From the cell containing the given text, extract its center point as [x, y] coordinate. 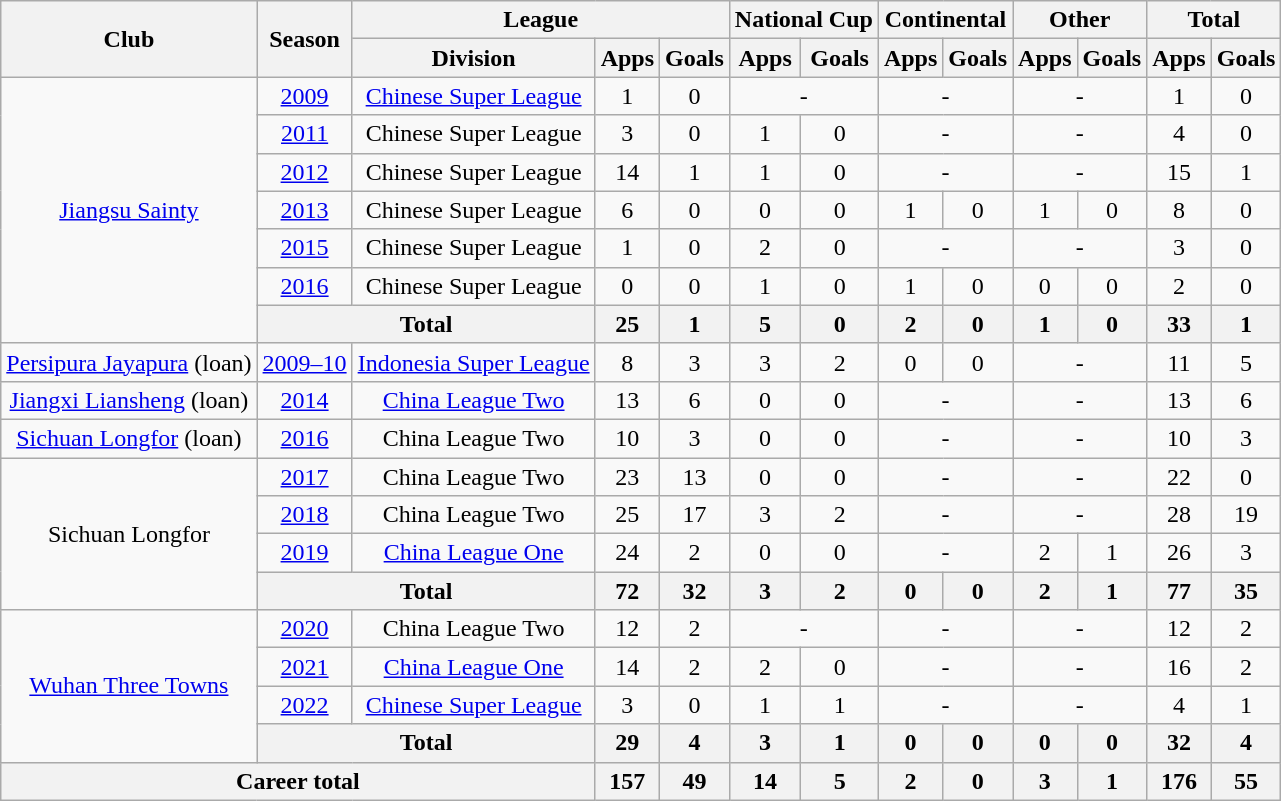
22 [1179, 477]
League [540, 20]
19 [1246, 515]
77 [1179, 591]
49 [695, 781]
Jiangxi Liansheng (loan) [129, 400]
17 [695, 515]
2009 [304, 96]
Wuhan Three Towns [129, 686]
Club [129, 39]
Other [1080, 20]
2011 [304, 134]
23 [627, 477]
2015 [304, 248]
Sichuan Longfor [129, 534]
Career total [298, 781]
28 [1179, 515]
33 [1179, 324]
55 [1246, 781]
2013 [304, 210]
Division [474, 58]
Persipura Jayapura (loan) [129, 362]
2009–10 [304, 362]
Jiangsu Sainty [129, 210]
157 [627, 781]
2014 [304, 400]
2018 [304, 515]
2017 [304, 477]
2022 [304, 705]
2019 [304, 553]
176 [1179, 781]
Sichuan Longfor (loan) [129, 438]
24 [627, 553]
35 [1246, 591]
National Cup [804, 20]
15 [1179, 172]
2020 [304, 629]
Season [304, 39]
72 [627, 591]
16 [1179, 667]
29 [627, 743]
Indonesia Super League [474, 362]
Continental [945, 20]
2021 [304, 667]
11 [1179, 362]
26 [1179, 553]
2012 [304, 172]
